Search for the cell housing the specified text and yield its [X, Y] center coordinate. 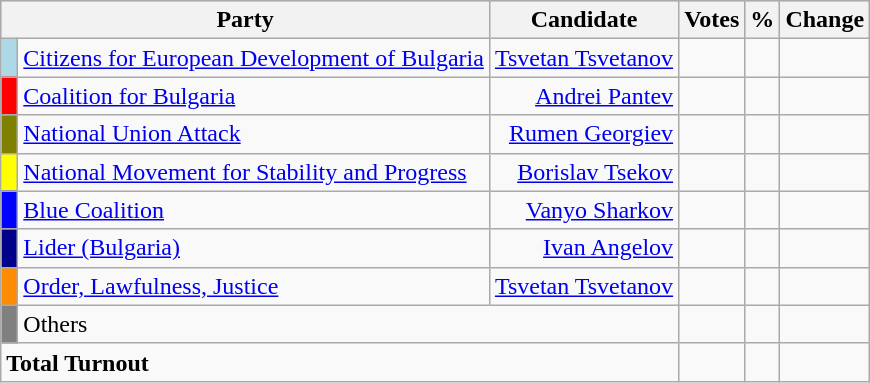
% [762, 20]
Citizens for European Development of Bulgaria [254, 58]
Votes [712, 20]
Order, Lawfulness, Justice [254, 286]
National Movement for Stability and Progress [254, 172]
Andrei Pantev [584, 96]
Blue Coalition [254, 210]
Party [246, 20]
Rumen Georgiev [584, 134]
Others [348, 324]
Candidate [584, 20]
Ivan Angelov [584, 248]
Borislav Tsekov [584, 172]
National Union Attack [254, 134]
Coalition for Bulgaria [254, 96]
Lider (Bulgaria) [254, 248]
Vanyo Sharkov [584, 210]
Change [825, 20]
Total Turnout [340, 362]
